Search for the cell housing the specified text and yield its (X, Y) center coordinate. 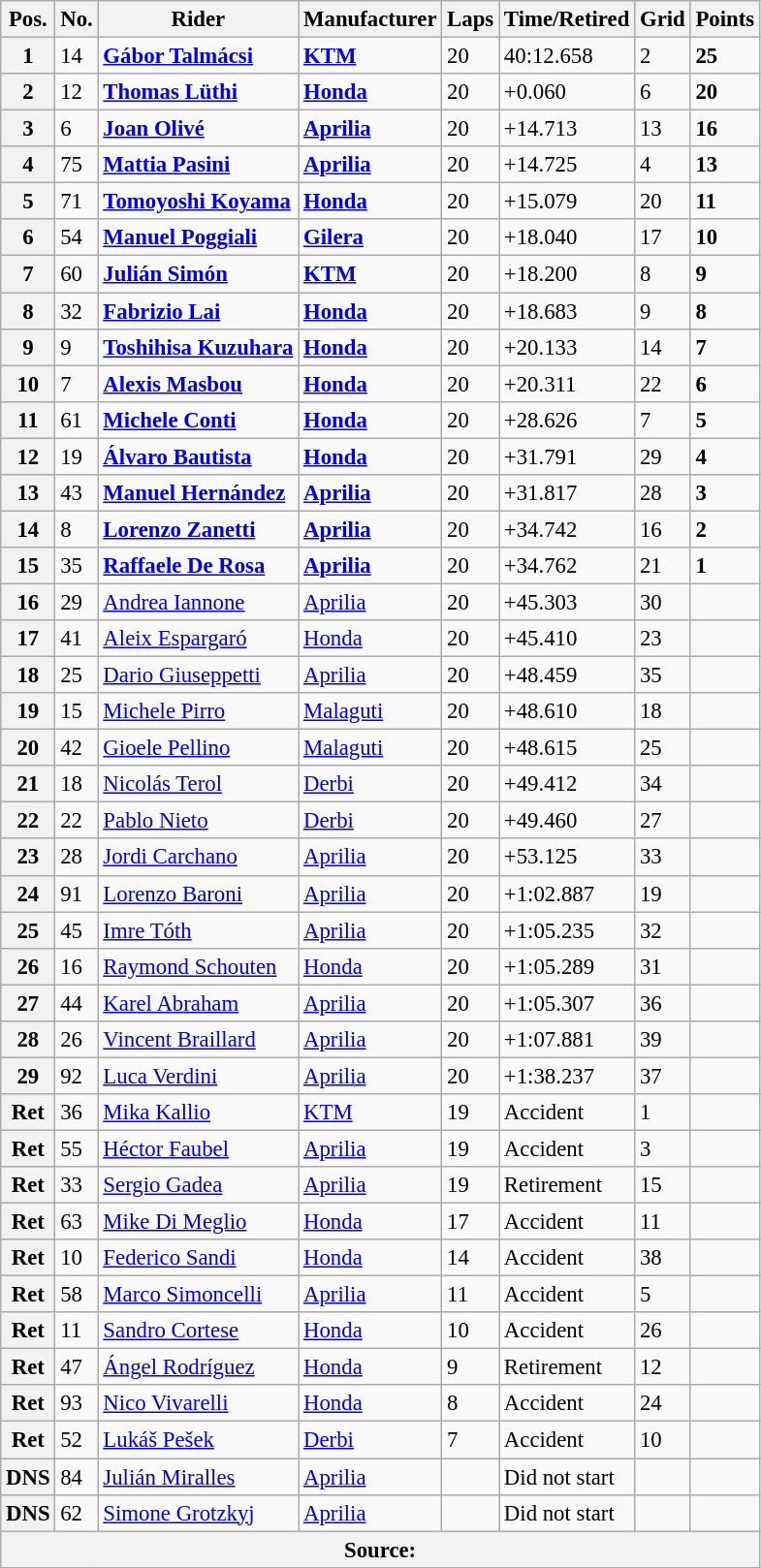
Joan Olivé (198, 129)
Fabrizio Lai (198, 311)
Julián Miralles (198, 1477)
37 (663, 1076)
Andrea Iannone (198, 602)
58 (77, 1295)
+1:38.237 (567, 1076)
+1:02.887 (567, 894)
+20.133 (567, 347)
Manuel Hernández (198, 493)
+45.410 (567, 639)
Marco Simoncelli (198, 1295)
Rider (198, 19)
Michele Conti (198, 420)
Lorenzo Zanetti (198, 529)
40:12.658 (567, 56)
Points (725, 19)
Imre Tóth (198, 930)
+1:05.289 (567, 966)
Ángel Rodríguez (198, 1367)
Mike Di Meglio (198, 1222)
+1:07.881 (567, 1040)
31 (663, 966)
No. (77, 19)
Karel Abraham (198, 1003)
Dario Giuseppetti (198, 675)
+28.626 (567, 420)
+48.459 (567, 675)
Federico Sandi (198, 1258)
Gioele Pellino (198, 748)
39 (663, 1040)
Manufacturer (370, 19)
Raffaele De Rosa (198, 566)
Jordi Carchano (198, 858)
47 (77, 1367)
52 (77, 1440)
Alexis Masbou (198, 384)
+31.817 (567, 493)
Pablo Nieto (198, 821)
44 (77, 1003)
71 (77, 202)
+18.040 (567, 237)
Vincent Braillard (198, 1040)
Tomoyoshi Koyama (198, 202)
Gábor Talmácsi (198, 56)
60 (77, 274)
Grid (663, 19)
Mattia Pasini (198, 165)
63 (77, 1222)
Aleix Espargaró (198, 639)
55 (77, 1148)
62 (77, 1513)
Luca Verdini (198, 1076)
Sergio Gadea (198, 1185)
Thomas Lüthi (198, 92)
30 (663, 602)
75 (77, 165)
+15.079 (567, 202)
+0.060 (567, 92)
38 (663, 1258)
Nicolás Terol (198, 784)
91 (77, 894)
Julián Simón (198, 274)
+45.303 (567, 602)
+18.200 (567, 274)
45 (77, 930)
43 (77, 493)
Source: (380, 1550)
+53.125 (567, 858)
34 (663, 784)
+1:05.307 (567, 1003)
+31.791 (567, 456)
Mika Kallio (198, 1113)
+20.311 (567, 384)
Lukáš Pešek (198, 1440)
+34.762 (567, 566)
41 (77, 639)
Time/Retired (567, 19)
+49.412 (567, 784)
+34.742 (567, 529)
Lorenzo Baroni (198, 894)
Héctor Faubel (198, 1148)
Manuel Poggiali (198, 237)
Álvaro Bautista (198, 456)
Sandro Cortese (198, 1331)
Simone Grotzkyj (198, 1513)
+14.725 (567, 165)
Michele Pirro (198, 711)
61 (77, 420)
Gilera (370, 237)
+1:05.235 (567, 930)
+18.683 (567, 311)
Nico Vivarelli (198, 1404)
54 (77, 237)
Toshihisa Kuzuhara (198, 347)
+48.615 (567, 748)
Pos. (28, 19)
+48.610 (567, 711)
Raymond Schouten (198, 966)
93 (77, 1404)
+14.713 (567, 129)
+49.460 (567, 821)
42 (77, 748)
Laps (471, 19)
84 (77, 1477)
92 (77, 1076)
